Return (x, y) of the center of cell containing provided text 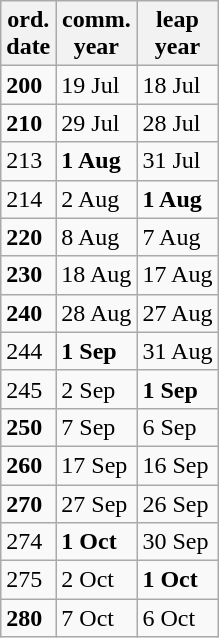
18 Jul (178, 85)
6 Sep (178, 427)
18 Aug (96, 275)
230 (28, 275)
31 Jul (178, 161)
250 (28, 427)
220 (28, 237)
280 (28, 618)
244 (28, 351)
30 Sep (178, 542)
275 (28, 580)
comm. year (96, 34)
27 Sep (96, 503)
2 Sep (96, 389)
28 Aug (96, 313)
200 (28, 85)
19 Jul (96, 85)
29 Jul (96, 123)
ord. date (28, 34)
274 (28, 542)
210 (28, 123)
8 Aug (96, 237)
7 Oct (96, 618)
2 Oct (96, 580)
260 (28, 465)
240 (28, 313)
31 Aug (178, 351)
26 Sep (178, 503)
214 (28, 199)
28 Jul (178, 123)
270 (28, 503)
6 Oct (178, 618)
213 (28, 161)
27 Aug (178, 313)
245 (28, 389)
7 Aug (178, 237)
2 Aug (96, 199)
7 Sep (96, 427)
17 Sep (96, 465)
leap year (178, 34)
17 Aug (178, 275)
16 Sep (178, 465)
